Pinpoint the cell where the given text exists, returning its (x, y) midpoint coordinate. 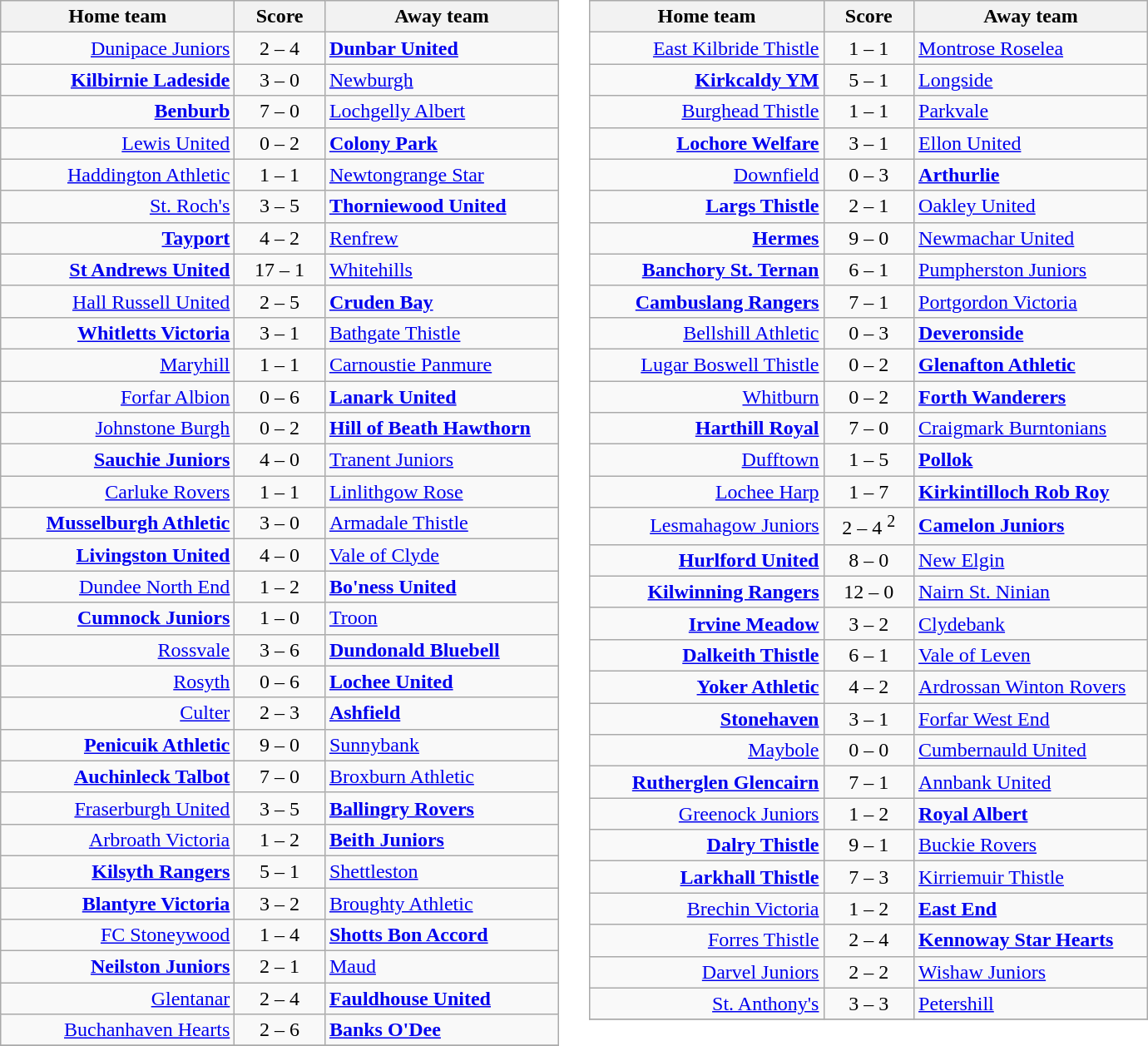
2 – 5 (280, 301)
Largs Thistle (707, 206)
Hermes (707, 238)
Neilston Juniors (118, 967)
Kilbirnie Ladeside (118, 80)
Cruden Bay (441, 301)
Wishaw Juniors (1032, 972)
Buchanhaven Hearts (118, 1030)
Darvel Juniors (707, 972)
Beith Juniors (441, 840)
Rosyth (118, 682)
Carnoustie Panmure (441, 364)
Buckie Rovers (1032, 845)
Kennoway Star Hearts (1032, 940)
Vale of Leven (1032, 655)
Stonehaven (707, 719)
Camelon Juniors (1032, 526)
Dunbar United (441, 48)
Dundee North End (118, 587)
Auchinleck Talbot (118, 776)
Arthurlie (1032, 175)
Broxburn Athletic (441, 776)
Newmachar United (1032, 238)
Lanark United (441, 397)
3 – 6 (280, 650)
7 – 3 (868, 877)
Dalry Thistle (707, 845)
Hill of Beath Hawthorn (441, 429)
Shotts Bon Accord (441, 935)
Musselburgh Athletic (118, 523)
Downfield (707, 175)
1 – 0 (280, 618)
2 – 6 (280, 1030)
Arbroath Victoria (118, 840)
East End (1032, 909)
17 – 1 (280, 270)
Yoker Athletic (707, 687)
Cambuslang Rangers (707, 301)
St. Anthony's (707, 1004)
Clydebank (1032, 623)
Banchory St. Ternan (707, 270)
3 – 3 (868, 1004)
Colony Park (441, 143)
Bellshill Athletic (707, 333)
Penicuik Athletic (118, 745)
Johnstone Burgh (118, 429)
Hall Russell United (118, 301)
Whitburn (707, 397)
Blantyre Victoria (118, 903)
Lochgelly Albert (441, 112)
1 – 4 (280, 935)
Forfar West End (1032, 719)
Bo'ness United (441, 587)
Troon (441, 618)
Ballingry Rovers (441, 808)
Larkhall Thistle (707, 877)
Parkvale (1032, 112)
Newburgh (441, 80)
Rossvale (118, 650)
1 – 5 (868, 460)
Dunipace Juniors (118, 48)
Haddington Athletic (118, 175)
Culter (118, 713)
Fauldhouse United (441, 999)
Lewis United (118, 143)
0 – 0 (868, 751)
Tranent Juniors (441, 460)
St. Roch's (118, 206)
Lochee Harp (707, 492)
Maybole (707, 751)
Thorniewood United (441, 206)
1 – 7 (868, 492)
Whitehills (441, 270)
Glenafton Athletic (1032, 364)
Broughty Athletic (441, 903)
Cumbernauld United (1032, 751)
Greenock Juniors (707, 814)
New Elgin (1032, 560)
Maryhill (118, 364)
8 – 0 (868, 560)
Craigmark Burntonians (1032, 429)
Nairn St. Ninian (1032, 592)
Renfrew (441, 238)
Burghead Thistle (707, 112)
Kirkcaldy YM (707, 80)
12 – 0 (868, 592)
Forth Wanderers (1032, 397)
2 – 2 (868, 972)
Whitletts Victoria (118, 333)
Dalkeith Thistle (707, 655)
Dufftown (707, 460)
Petershill (1032, 1004)
Portgordon Victoria (1032, 301)
Kilsyth Rangers (118, 871)
Glentanar (118, 999)
Annbank United (1032, 782)
Pumpherston Juniors (1032, 270)
Benburb (118, 112)
Oakley United (1032, 206)
Brechin Victoria (707, 909)
St Andrews United (118, 270)
Sunnybank (441, 745)
Kirkintilloch Rob Roy (1032, 492)
Fraserburgh United (118, 808)
Montrose Roselea (1032, 48)
Dundonald Bluebell (441, 650)
Ellon United (1032, 143)
Forfar Albion (118, 397)
Vale of Clyde (441, 555)
FC Stoneywood (118, 935)
Ashfield (441, 713)
Banks O'Dee (441, 1030)
Kilwinning Rangers (707, 592)
Linlithgow Rose (441, 492)
Royal Albert (1032, 814)
Hurlford United (707, 560)
Lugar Boswell Thistle (707, 364)
Deveronside (1032, 333)
Ardrossan Winton Rovers (1032, 687)
Bathgate Thistle (441, 333)
East Kilbride Thistle (707, 48)
Lochore Welfare (707, 143)
Pollok (1032, 460)
9 – 1 (868, 845)
Harthill Royal (707, 429)
Kirriemuir Thistle (1032, 877)
Rutherglen Glencairn (707, 782)
Lesmahagow Juniors (707, 526)
Carluke Rovers (118, 492)
Maud (441, 967)
2 – 3 (280, 713)
Livingston United (118, 555)
Armadale Thistle (441, 523)
Newtongrange Star (441, 175)
Lochee United (441, 682)
Shettleston (441, 871)
Sauchie Juniors (118, 460)
2 – 4 2 (868, 526)
Irvine Meadow (707, 623)
Longside (1032, 80)
Tayport (118, 238)
Cumnock Juniors (118, 618)
Forres Thistle (707, 940)
